Extract the [X, Y] coordinate from the center of the cell holding the provided text.  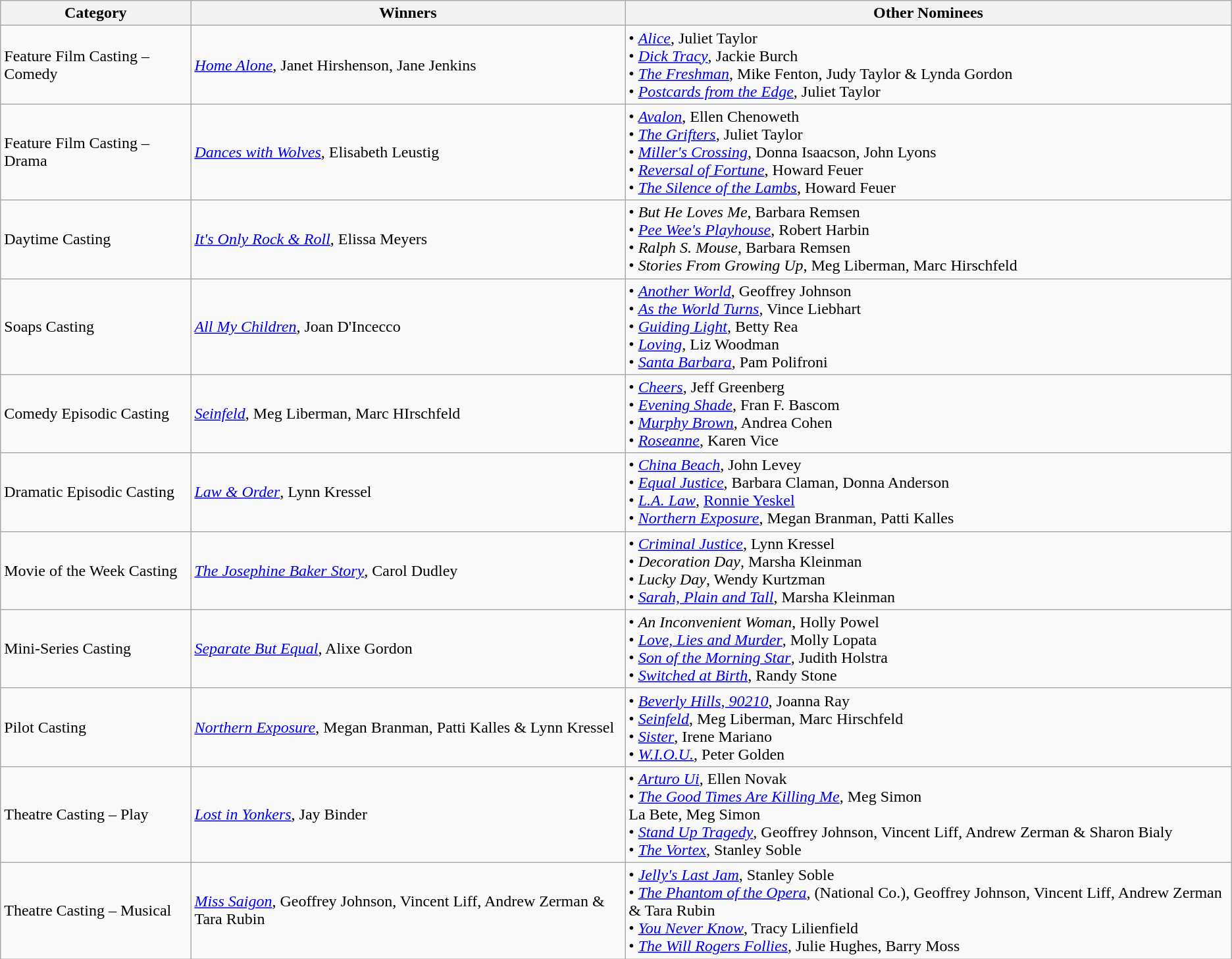
Theatre Casting – Play [96, 814]
All My Children, Joan D'Incecco [408, 326]
Lost in Yonkers, Jay Binder [408, 814]
Dances with Wolves, Elisabeth Leustig [408, 152]
Northern Exposure, Megan Branman, Patti Kalles & Lynn Kressel [408, 727]
It's Only Rock & Roll, Elissa Meyers [408, 240]
Feature Film Casting – Comedy [96, 65]
Separate But Equal, Alixe Gordon [408, 649]
Mini-Series Casting [96, 649]
Theatre Casting – Musical [96, 910]
Other Nominees [929, 13]
Daytime Casting [96, 240]
Soaps Casting [96, 326]
Home Alone, Janet Hirshenson, Jane Jenkins [408, 65]
Feature Film Casting – Drama [96, 152]
Dramatic Episodic Casting [96, 492]
Pilot Casting [96, 727]
• An Inconvenient Woman, Holly Powel• Love, Lies and Murder, Molly Lopata• Son of the Morning Star, Judith Holstra• Switched at Birth, Randy Stone [929, 649]
Comedy Episodic Casting [96, 413]
Category [96, 13]
• Cheers, Jeff Greenberg• Evening Shade, Fran F. Bascom• Murphy Brown, Andrea Cohen• Roseanne, Karen Vice [929, 413]
Seinfeld, Meg Liberman, Marc HIrschfeld [408, 413]
• Beverly Hills, 90210, Joanna Ray• Seinfeld, Meg Liberman, Marc Hirschfeld• Sister, Irene Mariano• W.I.O.U., Peter Golden [929, 727]
• Alice, Juliet Taylor• Dick Tracy, Jackie Burch• The Freshman, Mike Fenton, Judy Taylor & Lynda Gordon• Postcards from the Edge, Juliet Taylor [929, 65]
• China Beach, John Levey• Equal Justice, Barbara Claman, Donna Anderson• L.A. Law, Ronnie Yeskel• Northern Exposure, Megan Branman, Patti Kalles [929, 492]
Winners [408, 13]
• Criminal Justice, Lynn Kressel• Decoration Day, Marsha Kleinman• Lucky Day, Wendy Kurtzman• Sarah, Plain and Tall, Marsha Kleinman [929, 570]
Law & Order, Lynn Kressel [408, 492]
Miss Saigon, Geoffrey Johnson, Vincent Liff, Andrew Zerman & Tara Rubin [408, 910]
The Josephine Baker Story, Carol Dudley [408, 570]
Movie of the Week Casting [96, 570]
• Another World, Geoffrey Johnson• As the World Turns, Vince Liebhart• Guiding Light, Betty Rea• Loving, Liz Woodman• Santa Barbara, Pam Polifroni [929, 326]
